Capture the cell that displays the provided text and extract its [X, Y] central coordinate. 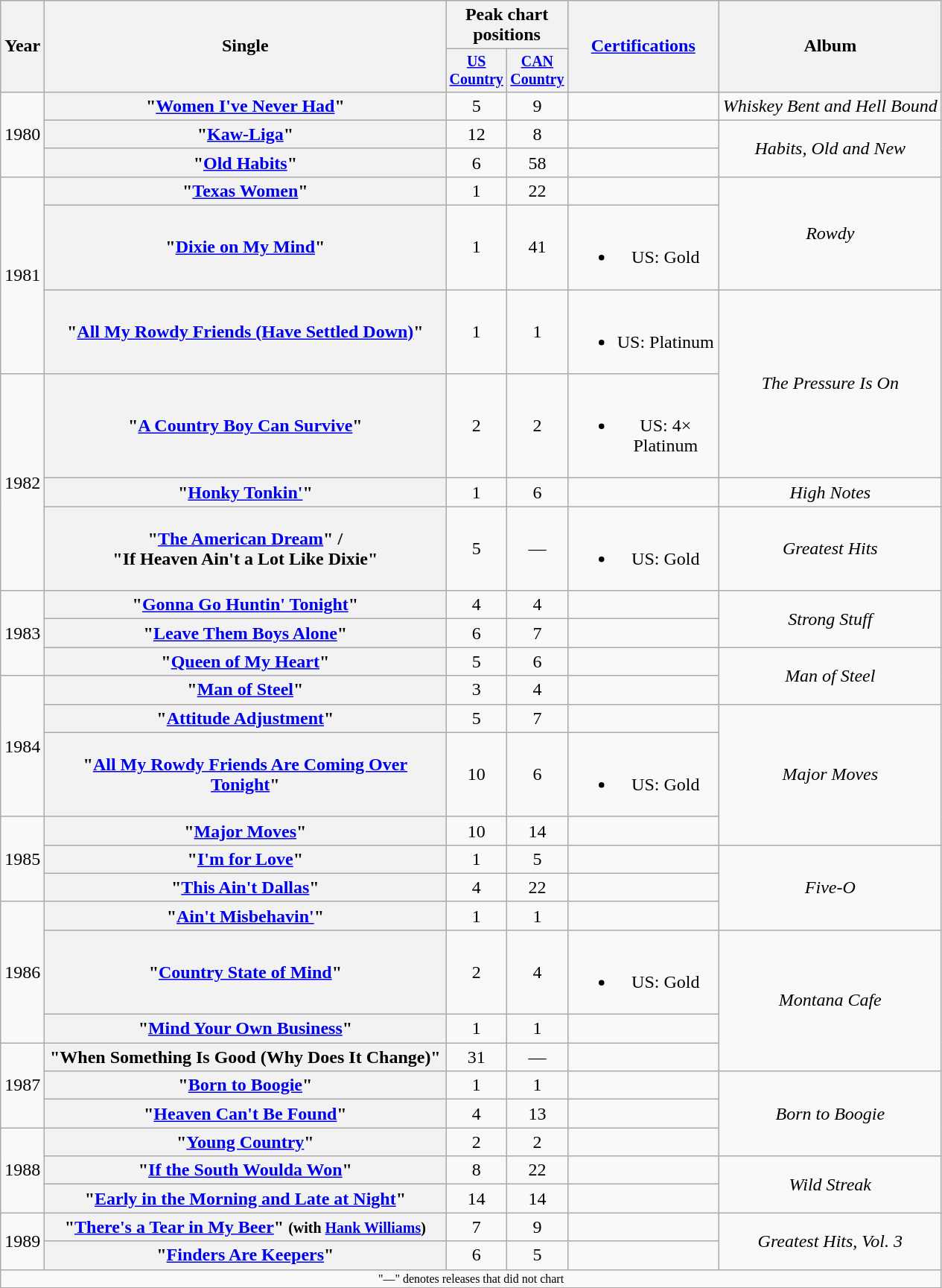
"Gonna Go Huntin' Tonight" [246, 605]
"Old Habits" [246, 162]
"All My Rowdy Friends (Have Settled Down)" [246, 332]
The Pressure Is On [830, 384]
1985 [22, 859]
"All My Rowdy Friends Are Coming Over Tonight" [246, 775]
US: 4× Platinum [643, 426]
1989 [22, 1241]
"Queen of My Heart" [246, 662]
Whiskey Bent and Hell Bound [830, 106]
1982 [22, 483]
"Early in the Morning and Late at Night" [246, 1199]
Greatest Hits, Vol. 3 [830, 1241]
41 [538, 247]
US: Platinum [643, 332]
High Notes [830, 492]
Wild Streak [830, 1184]
1984 [22, 746]
Strong Stuff [830, 619]
Five-O [830, 887]
Album [830, 46]
"Attitude Adjustment" [246, 718]
"A Country Boy Can Survive" [246, 426]
"There's a Tear in My Beer" (with Hank Williams) [246, 1227]
Born to Boogie [830, 1114]
Peak chart positions [506, 25]
"Young Country" [246, 1142]
"This Ain't Dallas" [246, 887]
1986 [22, 971]
Man of Steel [830, 676]
"Major Moves" [246, 831]
12 [477, 134]
1981 [22, 275]
Montana Cafe [830, 1000]
1988 [22, 1170]
Habits, Old and New [830, 148]
"Dixie on My Mind" [246, 247]
"The American Dream" /"If Heaven Ain't a Lot Like Dixie" [246, 548]
"Honky Tonkin'" [246, 492]
"Heaven Can't Be Found" [246, 1114]
"If the South Woulda Won" [246, 1170]
"Leave Them Boys Alone" [246, 633]
"Mind Your Own Business" [246, 1029]
"Man of Steel" [246, 690]
"When Something Is Good (Why Does It Change)" [246, 1057]
"Ain't Misbehavin'" [246, 916]
"Country State of Mind" [246, 971]
13 [538, 1114]
3 [477, 690]
"Born to Boogie" [246, 1085]
"Texas Women" [246, 191]
"I'm for Love" [246, 859]
1987 [22, 1085]
CAN Country [538, 70]
Greatest Hits [830, 548]
1983 [22, 633]
"Finders Are Keepers" [246, 1255]
58 [538, 162]
1980 [22, 134]
Year [22, 46]
Major Moves [830, 775]
"Women I've Never Had" [246, 106]
"Kaw-Liga" [246, 134]
"—" denotes releases that did not chart [471, 1278]
Rowdy [830, 232]
Single [246, 46]
US Country [477, 70]
31 [477, 1057]
Certifications [643, 46]
